Output the [x, y] coordinate of the center of the cell containing the given text.  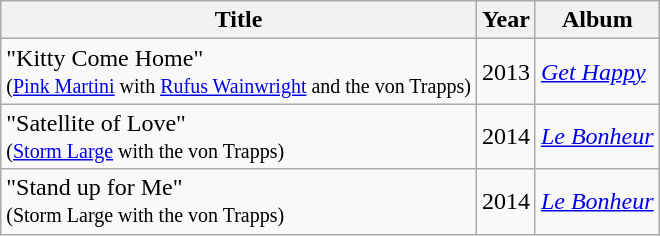
Year [506, 20]
"Satellite of Love"(Storm Large with the von Trapps) [239, 136]
"Stand up for Me"(Storm Large with the von Trapps) [239, 202]
"Kitty Come Home"(Pink Martini with Rufus Wainwright and the von Trapps) [239, 72]
Album [597, 20]
2013 [506, 72]
Title [239, 20]
Get Happy [597, 72]
